Identify which cell holds the provided text, then report its (x, y) central coordinate. 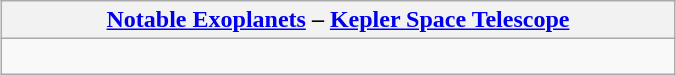
Notable Exoplanets – Kepler Space Telescope (338, 20)
